Search for the cell housing the specified text and yield its [x, y] center coordinate. 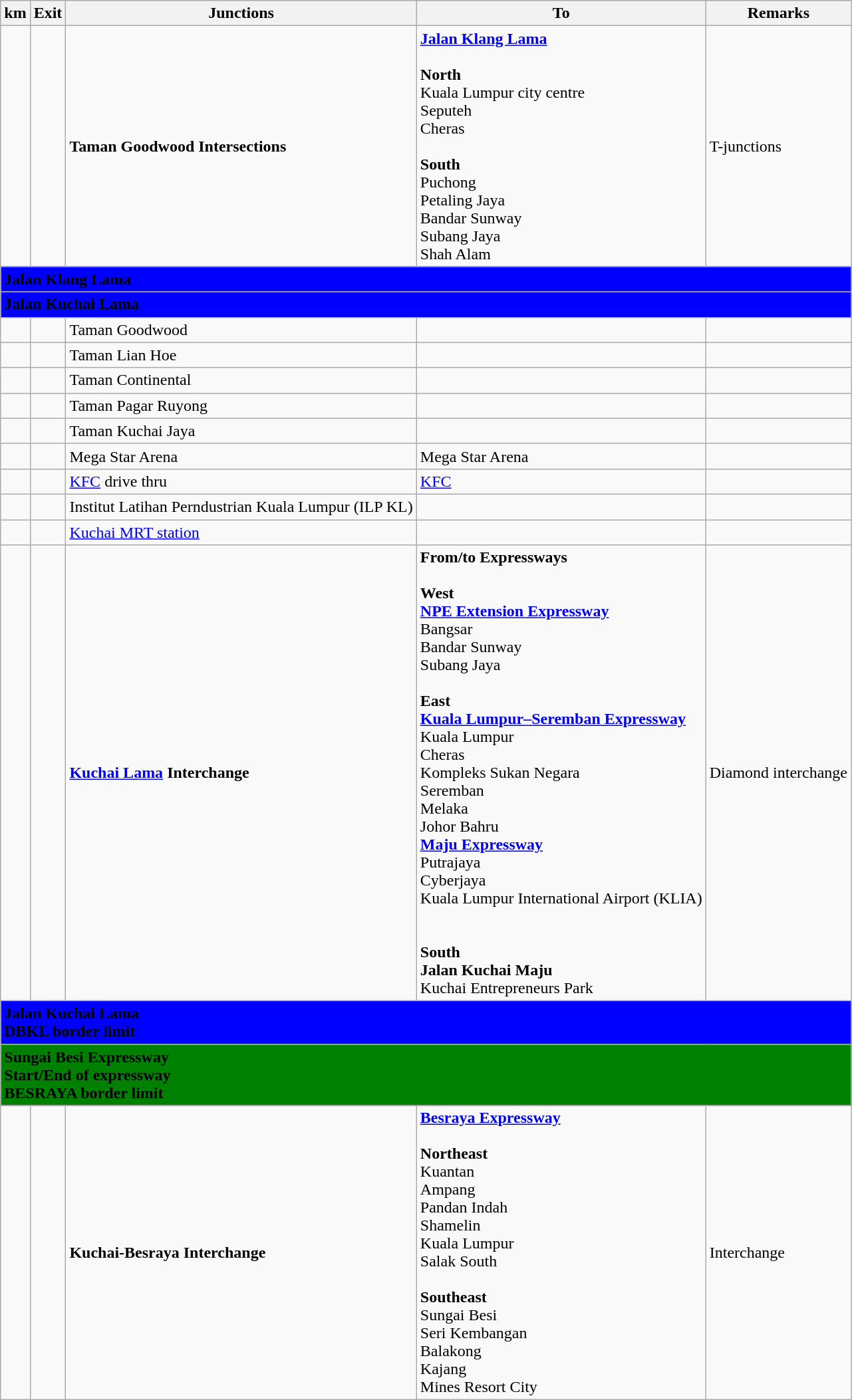
Taman Continental [241, 380]
Kuchai Lama Interchange [241, 773]
Jalan Kuchai LamaDBKL border limit [426, 1022]
KFC [561, 481]
Taman Goodwood [241, 330]
Taman Lian Hoe [241, 355]
Besraya ExpresswayNortheastKuantanAmpangPandan IndahShamelinKuala LumpurSalak SouthSoutheastSungai BesiSeri KembanganBalakongKajangMines Resort City [561, 1252]
Sungai Besi ExpresswayStart/End of expresswayBESRAYA border limit [426, 1075]
Taman Kuchai Jaya [241, 431]
KFC drive thru [241, 481]
Institut Latihan Perndustrian Kuala Lumpur (ILP KL) [241, 507]
Exit [48, 13]
Taman Goodwood Intersections [241, 146]
Interchange [778, 1252]
To [561, 13]
Diamond interchange [778, 773]
Remarks [778, 13]
Taman Pagar Ruyong [241, 406]
Kuchai-Besraya Interchange [241, 1252]
T-junctions [778, 146]
Jalan Klang LamaNorthKuala Lumpur city centreSeputehCherasSouthPuchongPetaling JayaBandar SunwaySubang JayaShah Alam [561, 146]
Kuchai MRT station [241, 532]
Junctions [241, 13]
Jalan Klang Lama [426, 279]
km [15, 13]
Jalan Kuchai Lama [426, 304]
